Pinpoint the cell where the given text exists, returning its [x, y] midpoint coordinate. 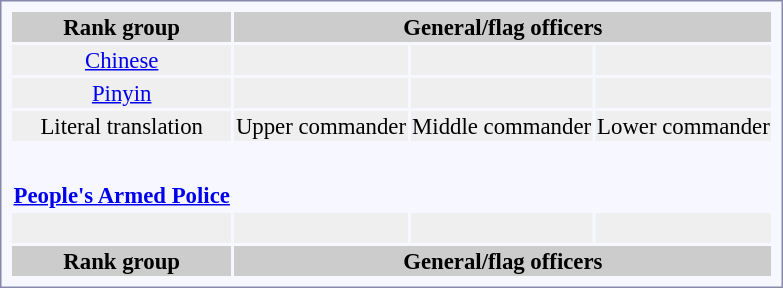
Upper commander [320, 126]
Middle commander [502, 126]
Lower commander [684, 126]
People's Armed Police [122, 195]
Literal translation [122, 126]
Pinyin [122, 93]
Chinese [122, 60]
